Capture the cell that displays the provided text and extract its [X, Y] central coordinate. 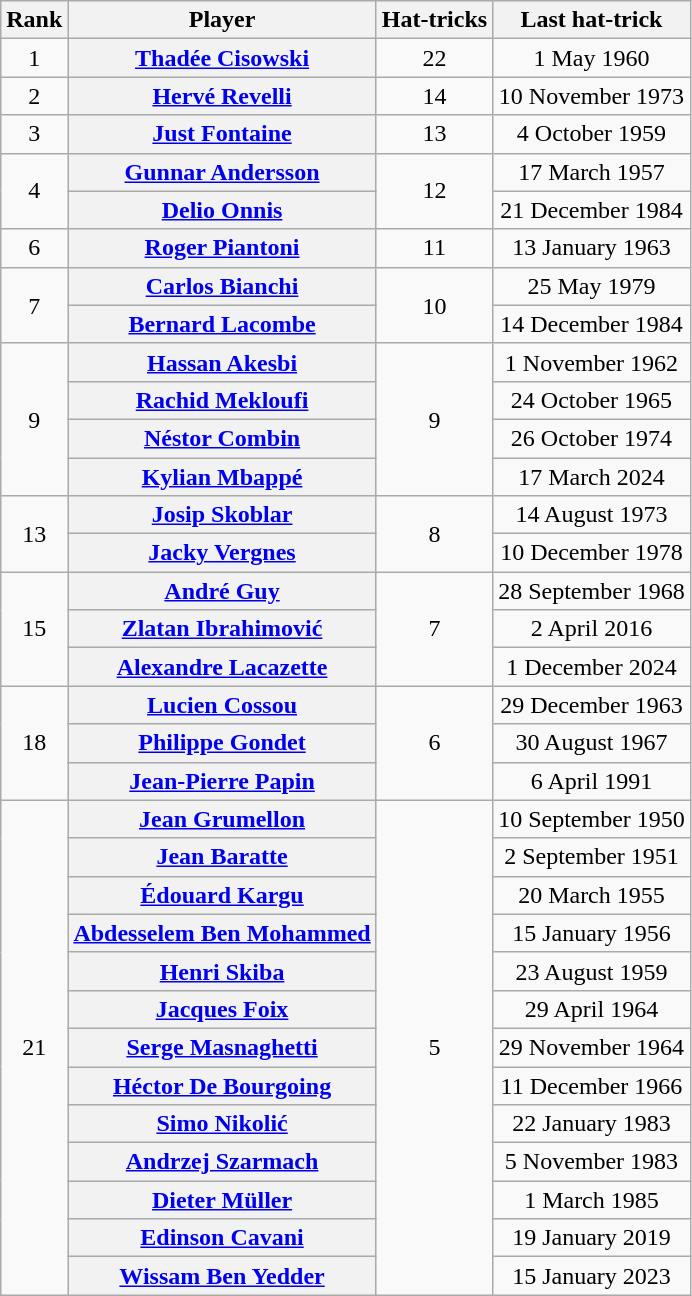
5 [434, 1048]
17 March 2024 [592, 477]
24 October 1965 [592, 400]
Carlos Bianchi [222, 286]
Jean Grumellon [222, 819]
21 [34, 1048]
4 [34, 191]
Serge Masnaghetti [222, 1047]
11 [434, 248]
18 [34, 743]
Dieter Müller [222, 1200]
22 [434, 58]
Jean-Pierre Papin [222, 781]
Rachid Mekloufi [222, 400]
12 [434, 191]
15 January 2023 [592, 1276]
Philippe Gondet [222, 743]
2 [34, 96]
Zlatan Ibrahimović [222, 629]
10 November 1973 [592, 96]
Néstor Combin [222, 438]
Héctor De Bourgoing [222, 1085]
29 April 1964 [592, 1009]
29 December 1963 [592, 705]
Henri Skiba [222, 971]
Jean Baratte [222, 857]
20 March 1955 [592, 895]
André Guy [222, 591]
Delio Onnis [222, 210]
10 September 1950 [592, 819]
Bernard Lacombe [222, 324]
Josip Skoblar [222, 515]
8 [434, 534]
Jacky Vergnes [222, 553]
1 December 2024 [592, 667]
Jacques Foix [222, 1009]
30 August 1967 [592, 743]
Lucien Cossou [222, 705]
25 May 1979 [592, 286]
2 April 2016 [592, 629]
1 March 1985 [592, 1200]
Roger Piantoni [222, 248]
Andrzej Szarmach [222, 1162]
Edinson Cavani [222, 1238]
11 December 1966 [592, 1085]
14 August 1973 [592, 515]
Thadée Cisowski [222, 58]
Hervé Revelli [222, 96]
29 November 1964 [592, 1047]
2 September 1951 [592, 857]
15 [34, 629]
Simo Nikolić [222, 1124]
Last hat-trick [592, 20]
14 [434, 96]
13 January 1963 [592, 248]
28 September 1968 [592, 591]
3 [34, 134]
Wissam Ben Yedder [222, 1276]
5 November 1983 [592, 1162]
1 May 1960 [592, 58]
10 December 1978 [592, 553]
Hassan Akesbi [222, 362]
17 March 1957 [592, 172]
Édouard Kargu [222, 895]
22 January 1983 [592, 1124]
Kylian Mbappé [222, 477]
10 [434, 305]
Alexandre Lacazette [222, 667]
19 January 2019 [592, 1238]
6 April 1991 [592, 781]
23 August 1959 [592, 971]
Hat-tricks [434, 20]
26 October 1974 [592, 438]
Abdesselem Ben Mohammed [222, 933]
Just Fontaine [222, 134]
21 December 1984 [592, 210]
1 November 1962 [592, 362]
Gunnar Andersson [222, 172]
4 October 1959 [592, 134]
14 December 1984 [592, 324]
Player [222, 20]
Rank [34, 20]
15 January 1956 [592, 933]
1 [34, 58]
